Return the (x, y) coordinate for the center point of the cell that contains the specified text.  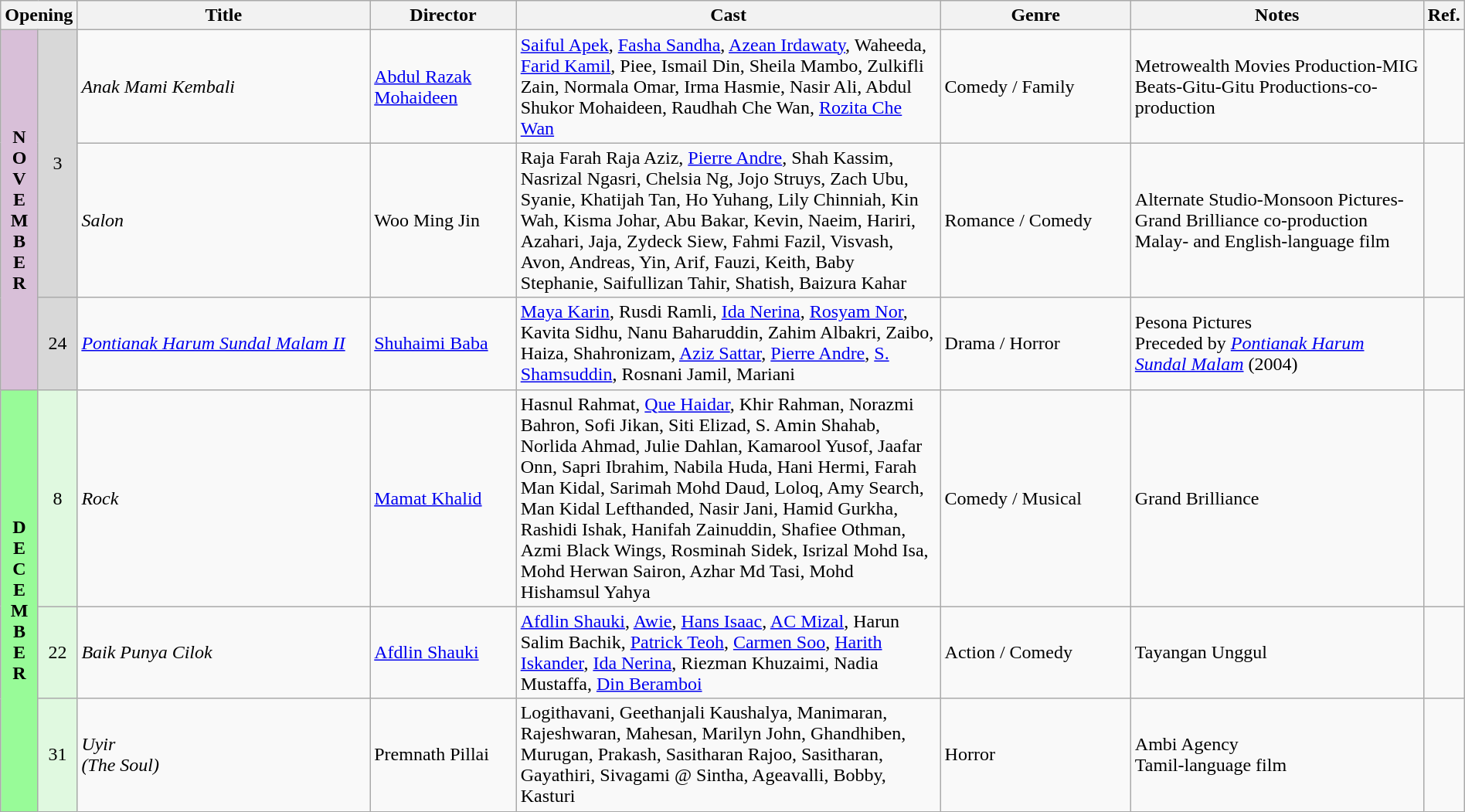
Salon (224, 220)
Romance / Comedy (1035, 220)
22 (57, 652)
Pontianak Harum Sundal Malam II (224, 343)
Afdlin Shauki (444, 652)
Cast (728, 15)
24 (57, 343)
Drama / Horror (1035, 343)
Title (224, 15)
Uyir(The Soul) (224, 755)
DECEMBER (20, 600)
Director (444, 15)
Premnath Pillai (444, 755)
Shuhaimi Baba (444, 343)
Action / Comedy (1035, 652)
Rock (224, 498)
Mamat Khalid (444, 498)
8 (57, 498)
31 (57, 755)
Anak Mami Kembali (224, 87)
Notes (1276, 15)
Alternate Studio-Monsoon Pictures-Grand Brilliance co-productionMalay- and English-language film (1276, 220)
Horror (1035, 755)
Tayangan Unggul (1276, 652)
Metrowealth Movies Production-MIG Beats-Gitu-Gitu Productions-co-production (1276, 87)
Ref. (1443, 15)
Ambi AgencyTamil-language film (1276, 755)
Abdul Razak Mohaideen (444, 87)
3 (57, 164)
NOVEMBER (20, 210)
Genre (1035, 15)
Comedy / Family (1035, 87)
Comedy / Musical (1035, 498)
Woo Ming Jin (444, 220)
Grand Brilliance (1276, 498)
Baik Punya Cilok (224, 652)
Pesona PicturesPreceded by Pontianak Harum Sundal Malam (2004) (1276, 343)
Opening (39, 15)
